Find where the given text appears and provide that cell's center as (X, Y) coordinate. 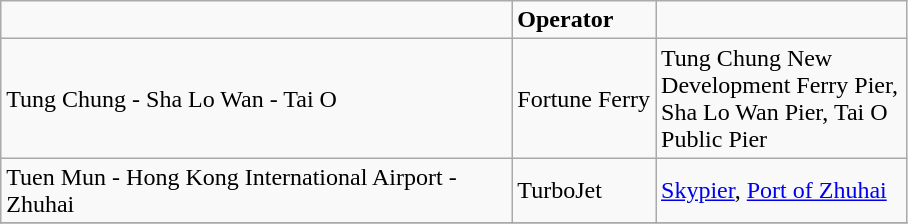
Tuen Mun - Hong Kong International Airport - Zhuhai (256, 190)
Skypier, Port of Zhuhai (782, 190)
Operator (584, 20)
Tung Chung New Development Ferry Pier, Sha Lo Wan Pier, Tai O Public Pier (782, 98)
Fortune Ferry (584, 98)
Tung Chung - Sha Lo Wan - Tai O (256, 98)
TurboJet (584, 190)
